Return [x, y] of the center of cell containing provided text 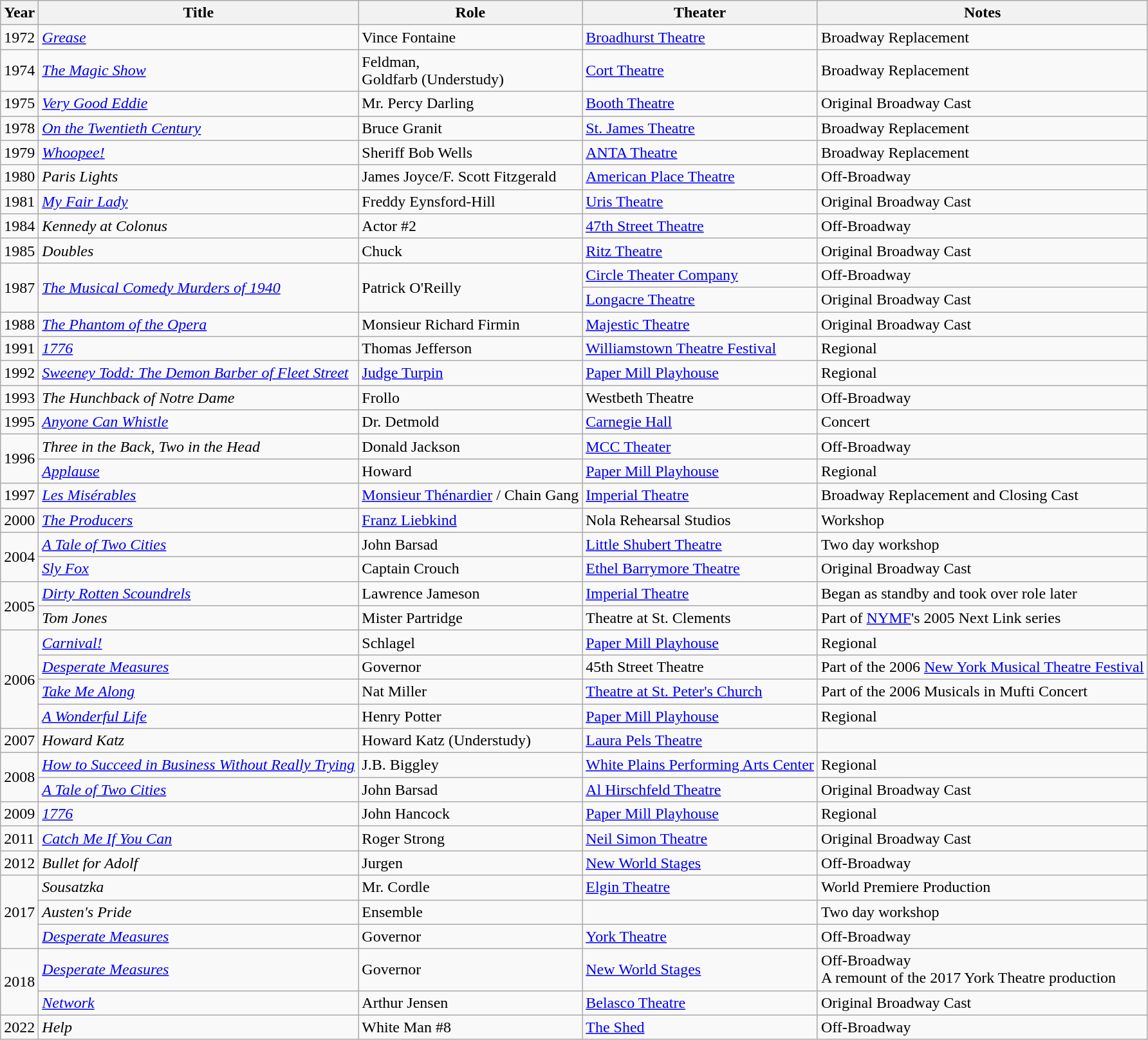
1975 [19, 104]
2011 [19, 839]
Theatre at St. Peter's Church [700, 691]
Take Me Along [198, 691]
Theater [700, 13]
The Hunchback of Notre Dame [198, 398]
2017 [19, 912]
Elgin Theatre [700, 887]
1981 [19, 201]
2006 [19, 679]
Bruce Granit [470, 128]
Al Hirschfeld Theatre [700, 790]
Part of the 2006 New York Musical Theatre Festival [982, 667]
World Premiere Production [982, 887]
45th Street Theatre [700, 667]
1972 [19, 37]
Mister Partridge [470, 618]
2007 [19, 741]
Applause [198, 471]
Ritz Theatre [700, 250]
1991 [19, 349]
2005 [19, 606]
Network [198, 1003]
Kennedy at Colonus [198, 226]
Nola Rehearsal Studios [700, 520]
Howard Katz (Understudy) [470, 741]
James Joyce/F. Scott Fitzgerald [470, 177]
Cort Theatre [700, 71]
The Magic Show [198, 71]
Catch Me If You Can [198, 839]
Role [470, 13]
Theatre at St. Clements [700, 618]
Part of NYMF's 2005 Next Link series [982, 618]
St. James Theatre [700, 128]
White Man #8 [470, 1027]
Workshop [982, 520]
2008 [19, 777]
Tom Jones [198, 618]
Schlagel [470, 642]
Dr. Detmold [470, 422]
Very Good Eddie [198, 104]
1978 [19, 128]
1979 [19, 153]
Broadway Replacement and Closing Cast [982, 496]
2000 [19, 520]
Dirty Rotten Scoundrels [198, 593]
A Wonderful Life [198, 716]
Les Misérables [198, 496]
Thomas Jefferson [470, 349]
1988 [19, 324]
1996 [19, 459]
Sousatzka [198, 887]
MCC Theater [700, 447]
Doubles [198, 250]
1987 [19, 287]
Anyone Can Whistle [198, 422]
Westbeth Theatre [700, 398]
Began as standby and took over role later [982, 593]
47th Street Theatre [700, 226]
Jurgen [470, 863]
Title [198, 13]
Nat Miller [470, 691]
Monsieur Richard Firmin [470, 324]
Howard Katz [198, 741]
Arthur Jensen [470, 1003]
Captain Crouch [470, 569]
2004 [19, 557]
Little Shubert Theatre [700, 544]
Lawrence Jameson [470, 593]
Paris Lights [198, 177]
The Shed [700, 1027]
My Fair Lady [198, 201]
Howard [470, 471]
The Musical Comedy Murders of 1940 [198, 287]
2012 [19, 863]
On the Twentieth Century [198, 128]
Booth Theatre [700, 104]
Carnegie Hall [700, 422]
Help [198, 1027]
Feldman,Goldfarb (Understudy) [470, 71]
Chuck [470, 250]
Judge Turpin [470, 373]
Ensemble [470, 912]
Neil Simon Theatre [700, 839]
1995 [19, 422]
Uris Theatre [700, 201]
How to Succeed in Business Without Really Trying [198, 765]
Actor #2 [470, 226]
Whoopee! [198, 153]
J.B. Biggley [470, 765]
Monsieur Thénardier / Chain Gang [470, 496]
Part of the 2006 Musicals in Mufti Concert [982, 691]
Off-BroadwayA remount of the 2017 York Theatre production [982, 969]
York Theatre [700, 936]
2009 [19, 814]
Laura Pels Theatre [700, 741]
The Producers [198, 520]
Broadhurst Theatre [700, 37]
1992 [19, 373]
1974 [19, 71]
1985 [19, 250]
Williamstown Theatre Festival [700, 349]
Vince Fontaine [470, 37]
John Hancock [470, 814]
Grease [198, 37]
Freddy Eynsford-Hill [470, 201]
Longacre Theatre [700, 299]
Belasco Theatre [700, 1003]
Ethel Barrymore Theatre [700, 569]
Circle Theater Company [700, 275]
1993 [19, 398]
Mr. Cordle [470, 887]
Sweeney Todd: The Demon Barber of Fleet Street [198, 373]
Roger Strong [470, 839]
Patrick O'Reilly [470, 287]
Year [19, 13]
Concert [982, 422]
Carnival! [198, 642]
Frollo [470, 398]
Majestic Theatre [700, 324]
ANTA Theatre [700, 153]
The Phantom of the Opera [198, 324]
Franz Liebkind [470, 520]
1997 [19, 496]
Mr. Percy Darling [470, 104]
1980 [19, 177]
White Plains Performing Arts Center [700, 765]
American Place Theatre [700, 177]
1984 [19, 226]
2022 [19, 1027]
Austen's Pride [198, 912]
Henry Potter [470, 716]
Sheriff Bob Wells [470, 153]
Sly Fox [198, 569]
Three in the Back, Two in the Head [198, 447]
Bullet for Adolf [198, 863]
Donald Jackson [470, 447]
Notes [982, 13]
2018 [19, 982]
